From the cell containing the given text, extract its center point as [x, y] coordinate. 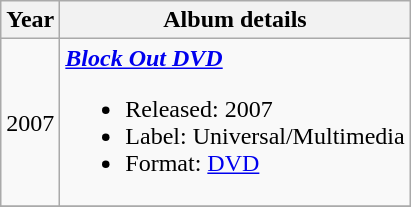
Block Out DVDReleased: 2007Label: Universal/MultimediaFormat: DVD [235, 122]
2007 [30, 122]
Album details [235, 20]
Year [30, 20]
